Output the (x, y) coordinate of the center of the cell containing the given text.  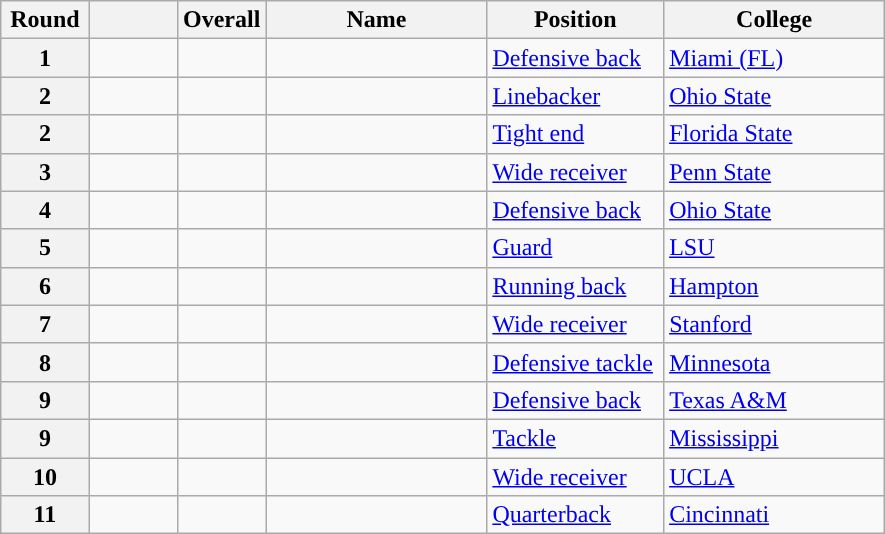
7 (45, 324)
Running back (576, 286)
UCLA (774, 477)
Miami (FL) (774, 58)
10 (45, 477)
Florida State (774, 134)
Texas A&M (774, 400)
4 (45, 210)
5 (45, 248)
3 (45, 172)
Stanford (774, 324)
Name (376, 20)
Defensive tackle (576, 362)
Mississippi (774, 438)
Hampton (774, 286)
6 (45, 286)
11 (45, 515)
Penn State (774, 172)
LSU (774, 248)
Cincinnati (774, 515)
Quarterback (576, 515)
Round (45, 20)
8 (45, 362)
Linebacker (576, 96)
Overall (222, 20)
Minnesota (774, 362)
Position (576, 20)
Tight end (576, 134)
Guard (576, 248)
College (774, 20)
Tackle (576, 438)
1 (45, 58)
